For the text-containing cell, return its midpoint in [x, y] coordinate format. 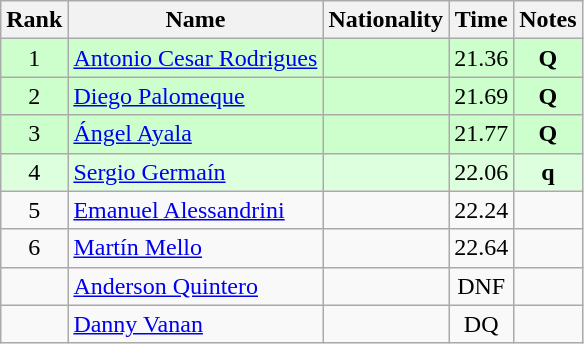
2 [34, 96]
Notes [548, 20]
3 [34, 134]
Diego Palomeque [196, 96]
Sergio Germaín [196, 172]
Danny Vanan [196, 324]
21.69 [482, 96]
22.64 [482, 248]
Rank [34, 20]
Ángel Ayala [196, 134]
Antonio Cesar Rodrigues [196, 58]
Martín Mello [196, 248]
1 [34, 58]
22.24 [482, 210]
21.36 [482, 58]
4 [34, 172]
Emanuel Alessandrini [196, 210]
Anderson Quintero [196, 286]
6 [34, 248]
Nationality [386, 20]
DQ [482, 324]
Name [196, 20]
DNF [482, 286]
Time [482, 20]
5 [34, 210]
q [548, 172]
21.77 [482, 134]
22.06 [482, 172]
